Determine the (X, Y) coordinate at the center of the cell enclosing the given text.  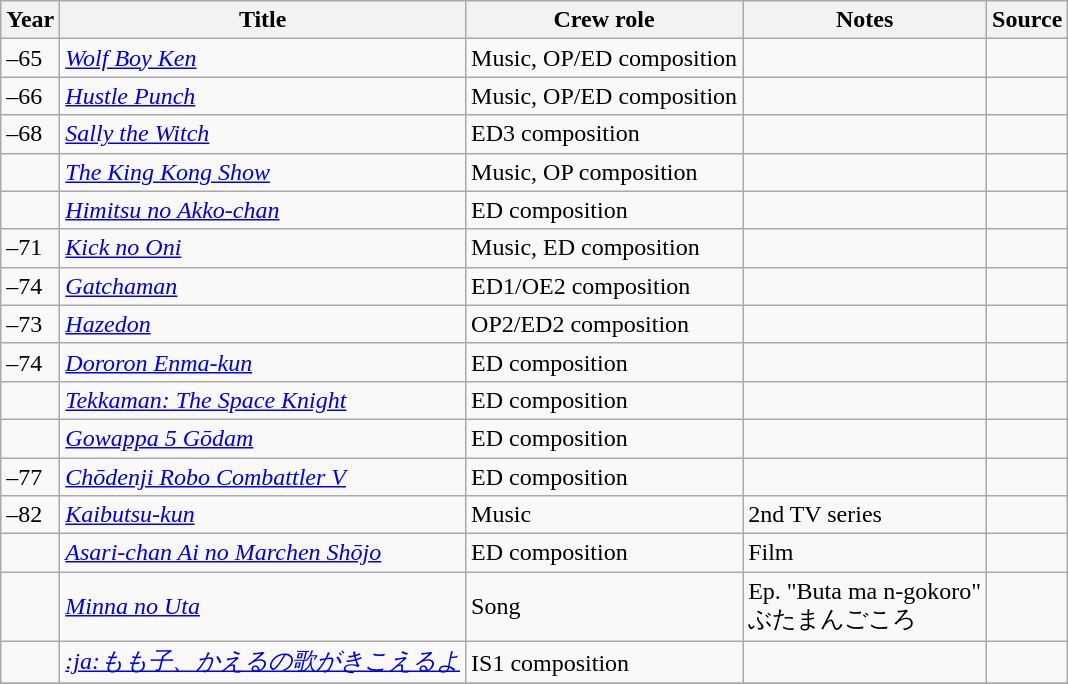
Film (865, 553)
The King Kong Show (263, 172)
Crew role (604, 20)
IS1 composition (604, 662)
Kick no Oni (263, 248)
–73 (30, 324)
Hazedon (263, 324)
Dororon Enma-kun (263, 362)
ED1/OE2 composition (604, 286)
–68 (30, 134)
Ep. "Buta ma n-gokoro" ぶたまんごころ (865, 607)
–65 (30, 58)
Himitsu no Akko-chan (263, 210)
Music, OP composition (604, 172)
:ja:もも子、かえるの歌がきこえるよ (263, 662)
Chōdenji Robo Combattler V (263, 477)
OP2/ED2 composition (604, 324)
Music, ED composition (604, 248)
Hustle Punch (263, 96)
ED3 composition (604, 134)
Wolf Boy Ken (263, 58)
Tekkaman: The Space Knight (263, 400)
Title (263, 20)
Source (1028, 20)
Gowappa 5 Gōdam (263, 438)
Asari-chan Ai no Marchen Shōjo (263, 553)
Year (30, 20)
Song (604, 607)
Minna no Uta (263, 607)
Kaibutsu-kun (263, 515)
2nd TV series (865, 515)
–82 (30, 515)
Music (604, 515)
–71 (30, 248)
–66 (30, 96)
Gatchaman (263, 286)
Notes (865, 20)
Sally the Witch (263, 134)
–77 (30, 477)
